Provide the (x, y) coordinate of the cell's center where the given text is located.  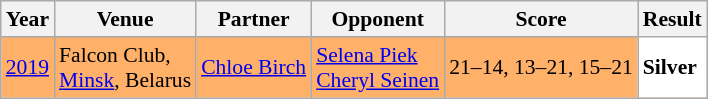
Selena Piek Cheryl Seinen (378, 68)
Silver (672, 68)
Score (541, 19)
2019 (28, 68)
Result (672, 19)
Falcon Club,Minsk, Belarus (125, 68)
Partner (254, 19)
21–14, 13–21, 15–21 (541, 68)
Chloe Birch (254, 68)
Opponent (378, 19)
Venue (125, 19)
Year (28, 19)
